Detect which cell encompasses the target text, then output its (X, Y) center coordinate. 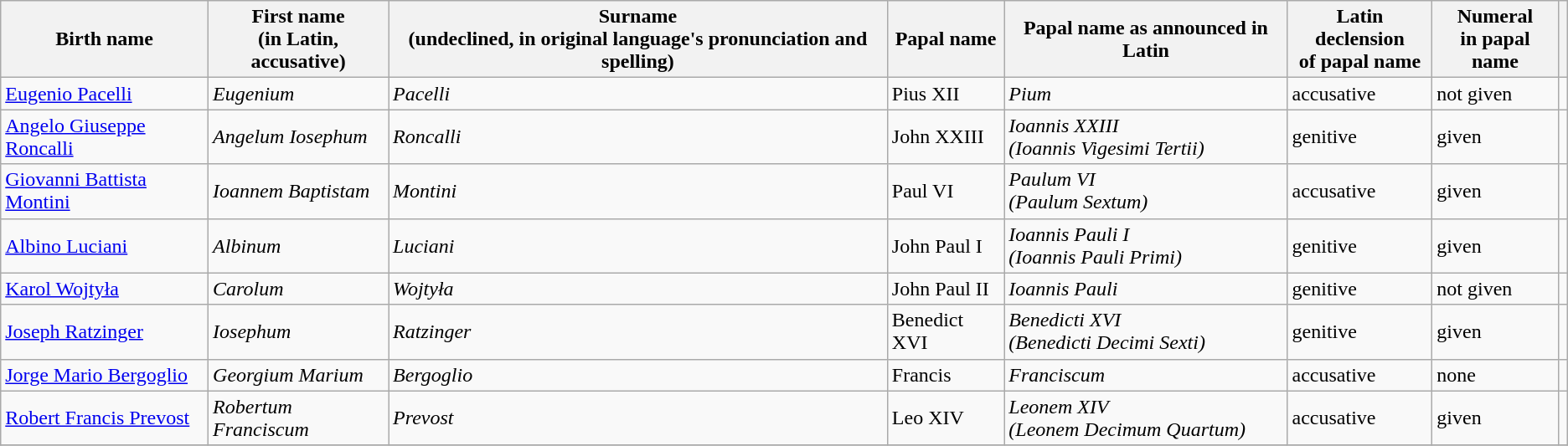
Pium (1146, 94)
John Paul I (946, 246)
Wojtyła (638, 289)
Joseph Ratzinger (105, 331)
Paul VI (946, 191)
Albino Luciani (105, 246)
Albinum (298, 246)
Ioannis XXIII(Ioannis Vigesimi Tertii) (1146, 137)
Ioannem Baptistam (298, 191)
Franciscum (1146, 375)
Montini (638, 191)
Luciani (638, 246)
Eugenio Pacelli (105, 94)
Leo XIV (946, 418)
Francis (946, 375)
Latin declensionof papal name (1360, 39)
Ioannis Pauli I(Ioannis Pauli Primi) (1146, 246)
Ratzinger (638, 331)
Bergoglio (638, 375)
Angelum Iosephum (298, 137)
Karol Wojtyła (105, 289)
Eugenium (298, 94)
Robertum Franciscum (298, 418)
First name(in Latin, accusative) (298, 39)
Jorge Mario Bergoglio (105, 375)
Numeralin papal name (1495, 39)
Ioannis Pauli (1146, 289)
Roncalli (638, 137)
Prevost (638, 418)
Birth name (105, 39)
Pacelli (638, 94)
John Paul II (946, 289)
Giovanni Battista Montini (105, 191)
Paulum VI(Paulum Sextum) (1146, 191)
Carolum (298, 289)
Iosephum (298, 331)
Benedicti XVI(Benedicti Decimi Sexti) (1146, 331)
Papal name as announced in Latin (1146, 39)
John XXIII (946, 137)
none (1495, 375)
Benedict XVI (946, 331)
Papal name (946, 39)
Angelo Giuseppe Roncalli (105, 137)
Pius XII (946, 94)
Surname(undeclined, in original language's pronunciation and spelling) (638, 39)
Robert Francis Prevost (105, 418)
Leonem XIV(Leonem Decimum Quartum) (1146, 418)
Georgium Marium (298, 375)
